For the text-containing cell, return its midpoint in (x, y) coordinate format. 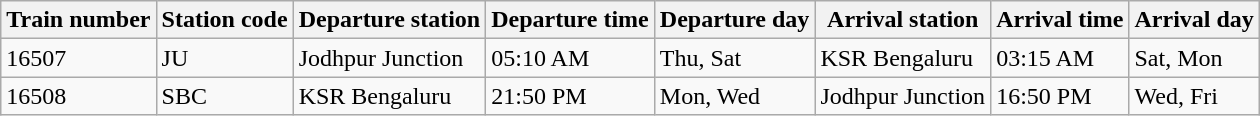
Station code (224, 20)
Sat, Mon (1194, 58)
Thu, Sat (734, 58)
Departure station (390, 20)
JU (224, 58)
Wed, Fri (1194, 96)
16:50 PM (1060, 96)
16508 (78, 96)
21:50 PM (570, 96)
SBC (224, 96)
16507 (78, 58)
Mon, Wed (734, 96)
Train number (78, 20)
Arrival station (903, 20)
03:15 AM (1060, 58)
Arrival time (1060, 20)
Arrival day (1194, 20)
Departure time (570, 20)
05:10 AM (570, 58)
Departure day (734, 20)
